Identify which cell holds the provided text, then report its [X, Y] central coordinate. 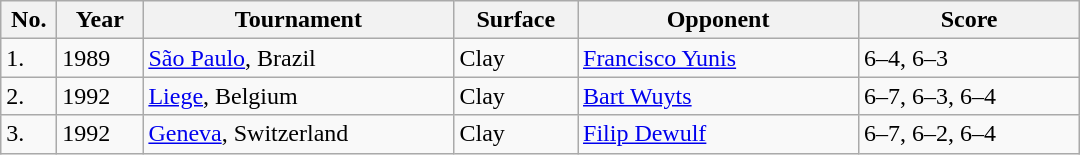
No. [29, 20]
Year [100, 20]
3. [29, 134]
1. [29, 58]
Bart Wuyts [718, 96]
Tournament [298, 20]
Score [970, 20]
Surface [516, 20]
1989 [100, 58]
6–7, 6–3, 6–4 [970, 96]
Liege, Belgium [298, 96]
Francisco Yunis [718, 58]
6–7, 6–2, 6–4 [970, 134]
Filip Dewulf [718, 134]
Opponent [718, 20]
São Paulo, Brazil [298, 58]
Geneva, Switzerland [298, 134]
2. [29, 96]
6–4, 6–3 [970, 58]
